Capture the cell that displays the provided text and extract its [X, Y] central coordinate. 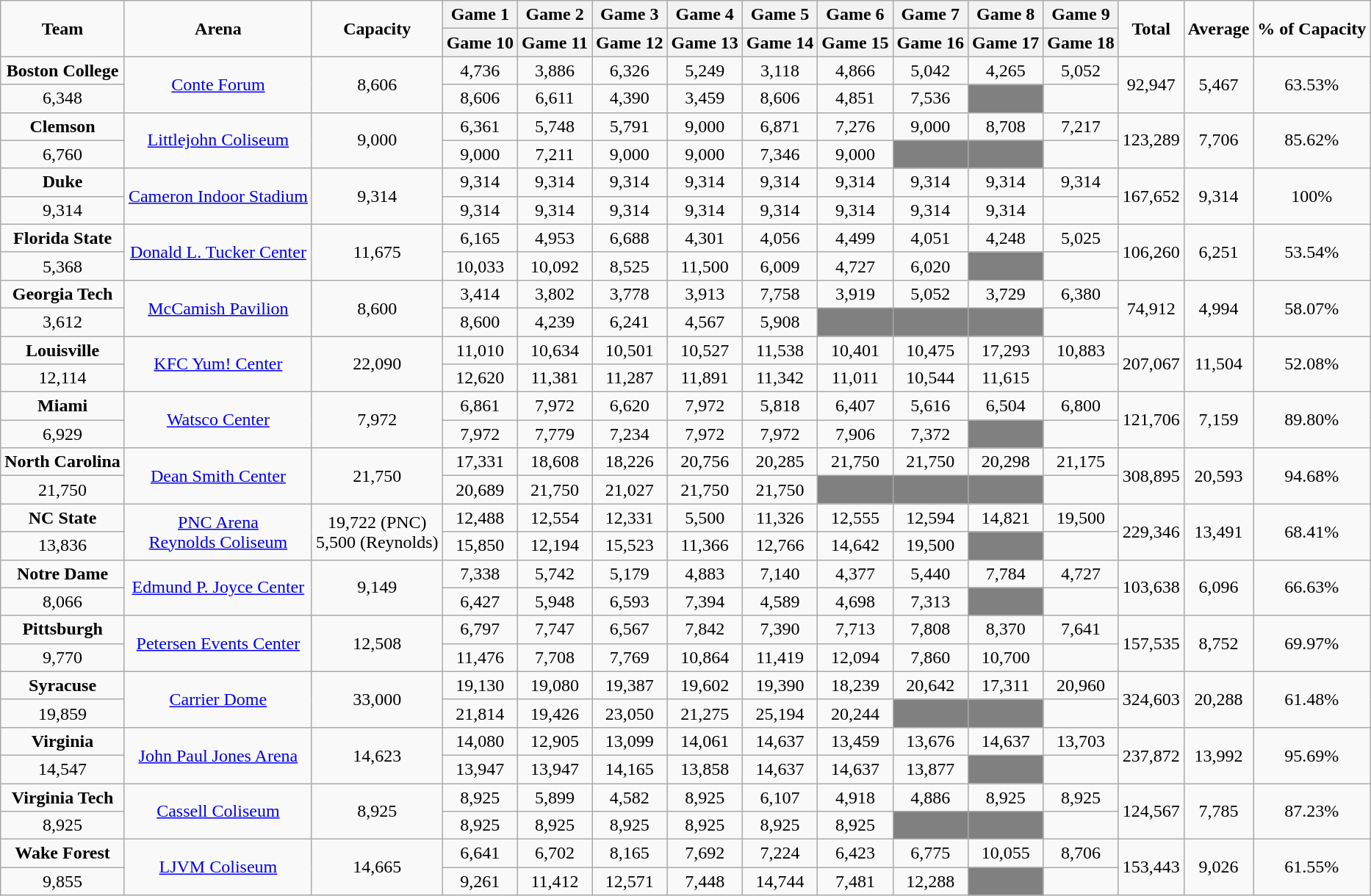
153,443 [1151, 867]
8,706 [1081, 853]
11,412 [555, 881]
20,960 [1081, 685]
11,366 [705, 546]
7,390 [780, 629]
4,994 [1218, 308]
12,114 [63, 378]
11,011 [855, 378]
Wake Forest [63, 853]
7,785 [1218, 811]
Game 12 [630, 43]
Game 4 [705, 15]
5,249 [705, 71]
6,009 [780, 266]
6,504 [1005, 406]
3,459 [705, 98]
124,567 [1151, 811]
10,501 [630, 350]
19,390 [780, 685]
10,883 [1081, 350]
7,140 [780, 574]
Total [1151, 29]
Carrier Dome [217, 699]
6,641 [480, 853]
Game 8 [1005, 15]
4,698 [855, 601]
McCamish Pavilion [217, 308]
7,692 [705, 853]
7,313 [930, 601]
8,066 [63, 601]
12,620 [480, 378]
11,675 [377, 252]
18,239 [855, 685]
15,523 [630, 546]
3,414 [480, 294]
6,620 [630, 406]
LJVM Coliseum [217, 867]
Team [63, 29]
19,080 [555, 685]
6,611 [555, 98]
North Carolina [63, 462]
6,871 [780, 126]
12,766 [780, 546]
85.62% [1312, 140]
14,665 [377, 867]
7,758 [780, 294]
Capacity [377, 29]
87.23% [1312, 811]
7,779 [555, 434]
Game 7 [930, 15]
4,056 [780, 238]
11,342 [780, 378]
17,293 [1005, 350]
4,390 [630, 98]
3,913 [705, 294]
11,381 [555, 378]
7,234 [630, 434]
11,010 [480, 350]
7,708 [555, 657]
Georgia Tech [63, 294]
6,165 [480, 238]
4,265 [1005, 71]
8,708 [1005, 126]
4,953 [555, 238]
7,808 [930, 629]
12,571 [630, 881]
5,748 [555, 126]
6,423 [855, 853]
5,467 [1218, 84]
Petersen Events Center [217, 643]
12,905 [555, 741]
12,554 [555, 518]
5,440 [930, 574]
6,251 [1218, 252]
Average [1218, 29]
Boston College [63, 71]
12,094 [855, 657]
18,608 [555, 462]
5,500 [705, 518]
53.54% [1312, 252]
7,842 [705, 629]
Game 3 [630, 15]
5,042 [930, 71]
123,289 [1151, 140]
12,488 [480, 518]
9,261 [480, 881]
11,287 [630, 378]
Cassell Coliseum [217, 811]
21,027 [630, 490]
103,638 [1151, 588]
33,000 [377, 699]
20,593 [1218, 476]
6,361 [480, 126]
7,641 [1081, 629]
4,589 [780, 601]
3,729 [1005, 294]
11,504 [1218, 364]
11,326 [780, 518]
6,593 [630, 601]
10,033 [480, 266]
68.41% [1312, 532]
Game 10 [480, 43]
5,899 [555, 797]
3,919 [855, 294]
89.80% [1312, 420]
Game 9 [1081, 15]
20,244 [855, 713]
61.48% [1312, 699]
14,821 [1005, 518]
Watsco Center [217, 420]
Game 11 [555, 43]
6,241 [630, 322]
7,860 [930, 657]
6,929 [63, 434]
7,224 [780, 853]
6,427 [480, 601]
10,527 [705, 350]
Cameron Indoor Stadium [217, 196]
6,567 [630, 629]
4,866 [855, 71]
Game 13 [705, 43]
6,800 [1081, 406]
8,525 [630, 266]
6,326 [630, 71]
Conte Forum [217, 84]
20,285 [780, 462]
Virginia Tech [63, 797]
106,260 [1151, 252]
4,886 [930, 797]
7,394 [705, 601]
7,747 [555, 629]
157,535 [1151, 643]
308,895 [1151, 476]
52.08% [1312, 364]
11,615 [1005, 378]
9,770 [63, 657]
Duke [63, 182]
7,906 [855, 434]
13,877 [930, 769]
Pittsburgh [63, 629]
7,346 [780, 154]
8,370 [1005, 629]
8,165 [630, 853]
167,652 [1151, 196]
Game 6 [855, 15]
7,276 [855, 126]
Game 1 [480, 15]
17,311 [1005, 685]
6,020 [930, 266]
Game 17 [1005, 43]
92,947 [1151, 84]
74,912 [1151, 308]
Syracuse [63, 685]
Littlejohn Coliseum [217, 140]
Game 14 [780, 43]
12,594 [930, 518]
22,090 [377, 364]
6,775 [930, 853]
10,401 [855, 350]
13,459 [855, 741]
Game 5 [780, 15]
Edmund P. Joyce Center [217, 588]
10,475 [930, 350]
NC State [63, 518]
21,175 [1081, 462]
Game 2 [555, 15]
8,752 [1218, 643]
14,642 [855, 546]
7,713 [855, 629]
207,067 [1151, 364]
14,623 [377, 755]
19,602 [705, 685]
229,346 [1151, 532]
John Paul Jones Arena [217, 755]
11,500 [705, 266]
3,886 [555, 71]
% of Capacity [1312, 29]
6,107 [780, 797]
13,703 [1081, 741]
3,612 [63, 322]
20,642 [930, 685]
237,872 [1151, 755]
6,760 [63, 154]
5,179 [630, 574]
Dean Smith Center [217, 476]
94.68% [1312, 476]
4,051 [930, 238]
13,836 [63, 546]
25,194 [780, 713]
19,130 [480, 685]
5,616 [930, 406]
20,689 [480, 490]
5,742 [555, 574]
Clemson [63, 126]
5,791 [630, 126]
7,448 [705, 881]
19,859 [63, 713]
Notre Dame [63, 574]
4,499 [855, 238]
66.63% [1312, 588]
12,194 [555, 546]
14,744 [780, 881]
10,864 [705, 657]
KFC Yum! Center [217, 364]
10,544 [930, 378]
13,099 [630, 741]
5,948 [555, 601]
19,387 [630, 685]
4,736 [480, 71]
13,491 [1218, 532]
12,288 [930, 881]
5,818 [780, 406]
4,582 [630, 797]
10,092 [555, 266]
6,348 [63, 98]
7,211 [555, 154]
Arena [217, 29]
Game 16 [930, 43]
3,778 [630, 294]
6,797 [480, 629]
10,634 [555, 350]
PNC ArenaReynolds Coliseum [217, 532]
6,380 [1081, 294]
324,603 [1151, 699]
12,555 [855, 518]
63.53% [1312, 84]
13,992 [1218, 755]
20,298 [1005, 462]
4,883 [705, 574]
20,756 [705, 462]
17,331 [480, 462]
11,419 [780, 657]
7,481 [855, 881]
4,851 [855, 98]
14,547 [63, 769]
10,700 [1005, 657]
6,861 [480, 406]
4,567 [705, 322]
5,368 [63, 266]
Game 15 [855, 43]
14,061 [705, 741]
9,026 [1218, 867]
95.69% [1312, 755]
13,676 [930, 741]
5,908 [780, 322]
7,217 [1081, 126]
12,508 [377, 643]
7,536 [930, 98]
7,784 [1005, 574]
6,688 [630, 238]
11,538 [780, 350]
9,855 [63, 881]
4,248 [1005, 238]
Miami [63, 406]
21,814 [480, 713]
Louisville [63, 350]
7,706 [1218, 140]
4,377 [855, 574]
23,050 [630, 713]
11,891 [705, 378]
7,769 [630, 657]
5,025 [1081, 238]
121,706 [1151, 420]
14,165 [630, 769]
7,159 [1218, 420]
21,275 [705, 713]
9,149 [377, 588]
Game 18 [1081, 43]
20,288 [1218, 699]
6,096 [1218, 588]
3,118 [780, 71]
100% [1312, 196]
15,850 [480, 546]
7,338 [480, 574]
18,226 [630, 462]
13,858 [705, 769]
4,918 [855, 797]
6,702 [555, 853]
12,331 [630, 518]
69.97% [1312, 643]
4,239 [555, 322]
6,407 [855, 406]
Florida State [63, 238]
7,372 [930, 434]
Virginia [63, 741]
61.55% [1312, 867]
11,476 [480, 657]
3,802 [555, 294]
Donald L. Tucker Center [217, 252]
4,301 [705, 238]
14,080 [480, 741]
19,426 [555, 713]
10,055 [1005, 853]
58.07% [1312, 308]
19,722 (PNC)5,500 (Reynolds) [377, 532]
